Search for the cell housing the specified text and yield its [x, y] center coordinate. 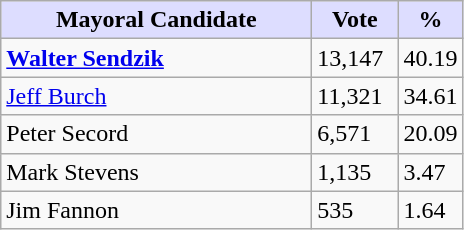
Jim Fannon [156, 210]
535 [355, 210]
20.09 [430, 134]
40.19 [430, 58]
11,321 [355, 96]
Jeff Burch [156, 96]
34.61 [430, 96]
Mayoral Candidate [156, 20]
% [430, 20]
1,135 [355, 172]
3.47 [430, 172]
1.64 [430, 210]
Vote [355, 20]
Walter Sendzik [156, 58]
Mark Stevens [156, 172]
6,571 [355, 134]
Peter Secord [156, 134]
13,147 [355, 58]
